Capture the cell that displays the provided text and extract its (x, y) central coordinate. 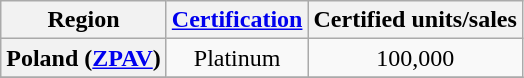
Certified units/sales (415, 20)
Region (84, 20)
Poland (ZPAV) (84, 58)
Platinum (237, 58)
Certification (237, 20)
100,000 (415, 58)
